Search for the cell housing the specified text and yield its (X, Y) center coordinate. 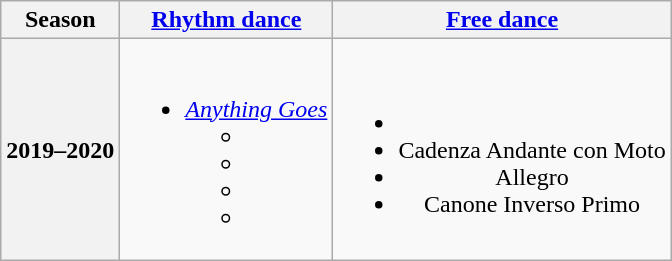
Cadenza Andante con MotoAllegroCanone Inverso Primo (502, 150)
Season (60, 20)
Free dance (502, 20)
2019–2020 (60, 150)
Anything Goes (226, 150)
Rhythm dance (226, 20)
